Provide the (x, y) coordinate of the cell's center where the given text is located.  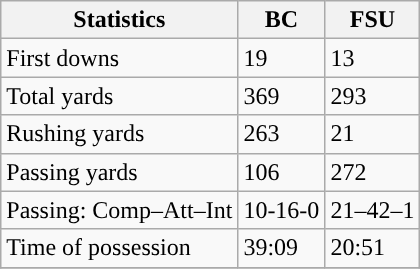
39:09 (282, 248)
106 (282, 172)
272 (372, 172)
293 (372, 96)
Total yards (120, 96)
19 (282, 58)
Passing yards (120, 172)
Passing: Comp–Att–Int (120, 210)
369 (282, 96)
263 (282, 134)
FSU (372, 20)
BC (282, 20)
Time of possession (120, 248)
10-16-0 (282, 210)
21 (372, 134)
21–42–1 (372, 210)
20:51 (372, 248)
Statistics (120, 20)
Rushing yards (120, 134)
13 (372, 58)
First downs (120, 58)
